Extract the (x, y) coordinate from the center of the cell holding the provided text.  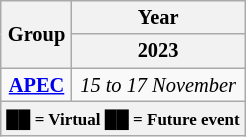
Group (36, 34)
APEC (36, 85)
Year (158, 17)
2023 (158, 51)
██ = Virtual ██ = Future event (122, 118)
15 to 17 November (158, 85)
